Pinpoint the cell where the given text exists, returning its [x, y] midpoint coordinate. 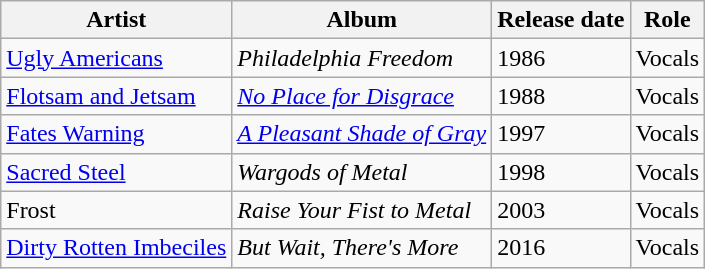
2016 [561, 248]
Sacred Steel [116, 172]
No Place for Disgrace [362, 96]
1997 [561, 134]
But Wait, There's More [362, 248]
Raise Your Fist to Metal [362, 210]
Flotsam and Jetsam [116, 96]
Artist [116, 20]
1988 [561, 96]
A Pleasant Shade of Gray [362, 134]
Role [668, 20]
Dirty Rotten Imbeciles [116, 248]
Philadelphia Freedom [362, 58]
1986 [561, 58]
Album [362, 20]
1998 [561, 172]
Ugly Americans [116, 58]
Release date [561, 20]
2003 [561, 210]
Fates Warning [116, 134]
Frost [116, 210]
Wargods of Metal [362, 172]
